Pinpoint the cell where the given text exists, returning its (x, y) midpoint coordinate. 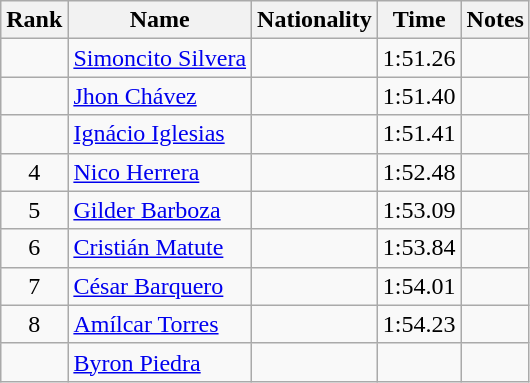
8 (34, 324)
Jhon Chávez (160, 96)
4 (34, 172)
Byron Piedra (160, 362)
1:51.26 (419, 58)
César Barquero (160, 286)
Time (419, 20)
Nico Herrera (160, 172)
Gilder Barboza (160, 210)
6 (34, 248)
Nationality (315, 20)
1:54.01 (419, 286)
Name (160, 20)
1:53.09 (419, 210)
Notes (495, 20)
1:52.48 (419, 172)
1:51.40 (419, 96)
Rank (34, 20)
5 (34, 210)
1:54.23 (419, 324)
7 (34, 286)
Cristián Matute (160, 248)
Simoncito Silvera (160, 58)
1:51.41 (419, 134)
1:53.84 (419, 248)
Amílcar Torres (160, 324)
Ignácio Iglesias (160, 134)
